Find where the given text appears and provide that cell's center as [X, Y] coordinate. 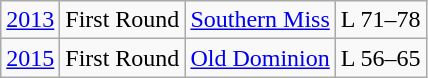
Old Dominion [260, 58]
L 56–65 [380, 58]
2015 [30, 58]
Southern Miss [260, 20]
L 71–78 [380, 20]
2013 [30, 20]
